Extract the (x, y) coordinate from the center of the cell holding the provided text.  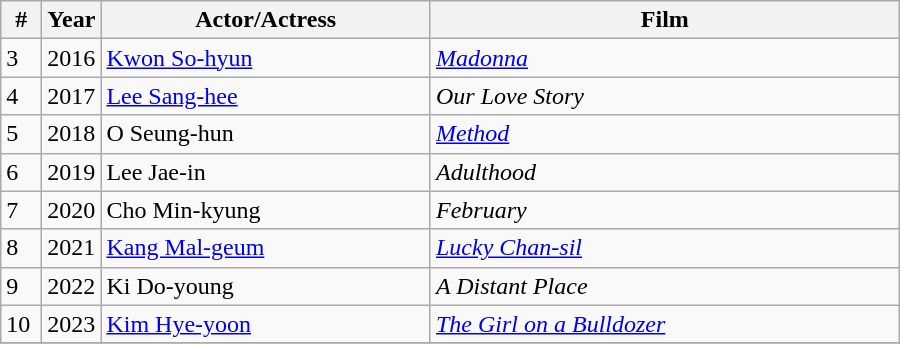
# (22, 20)
Cho Min-kyung (266, 210)
6 (22, 172)
Adulthood (664, 172)
Film (664, 20)
Year (72, 20)
2017 (72, 96)
Kang Mal-geum (266, 248)
2016 (72, 58)
2020 (72, 210)
A Distant Place (664, 286)
3 (22, 58)
Kim Hye-yoon (266, 324)
10 (22, 324)
The Girl on a Bulldozer (664, 324)
2023 (72, 324)
Ki Do-young (266, 286)
Lucky Chan-sil (664, 248)
Our Love Story (664, 96)
4 (22, 96)
Kwon So-hyun (266, 58)
February (664, 210)
O Seung-hun (266, 134)
2019 (72, 172)
7 (22, 210)
8 (22, 248)
5 (22, 134)
9 (22, 286)
Method (664, 134)
2018 (72, 134)
Actor/Actress (266, 20)
2022 (72, 286)
2021 (72, 248)
Lee Jae-in (266, 172)
Madonna (664, 58)
Lee Sang-hee (266, 96)
